Scan for the cell matching the given text and deliver its (x, y) coordinate at center. 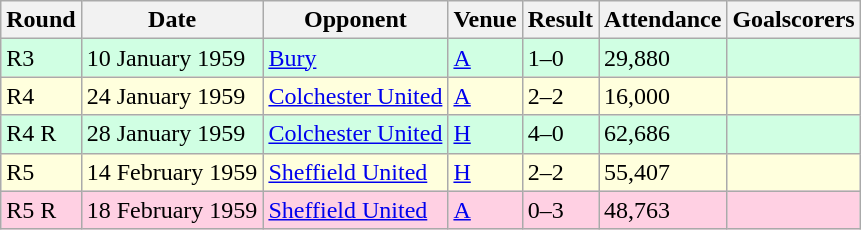
R5 R (41, 210)
18 February 1959 (172, 210)
62,686 (663, 134)
Bury (356, 58)
Attendance (663, 20)
24 January 1959 (172, 96)
Result (560, 20)
10 January 1959 (172, 58)
14 February 1959 (172, 172)
48,763 (663, 210)
R4 (41, 96)
1–0 (560, 58)
Round (41, 20)
4–0 (560, 134)
55,407 (663, 172)
R3 (41, 58)
28 January 1959 (172, 134)
16,000 (663, 96)
R4 R (41, 134)
Goalscorers (794, 20)
R5 (41, 172)
Date (172, 20)
Opponent (356, 20)
Venue (485, 20)
29,880 (663, 58)
0–3 (560, 210)
